Output the [x, y] coordinate of the center of the cell containing the given text.  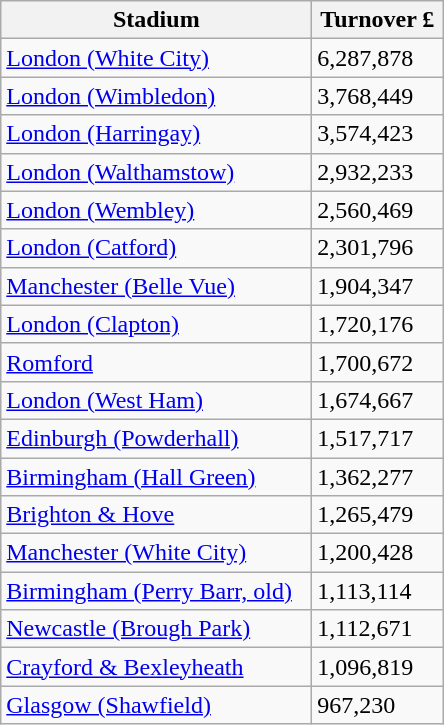
1,200,428 [378, 553]
1,674,667 [378, 400]
Edinburgh (Powderhall) [156, 438]
Turnover £ [378, 20]
London (West Ham) [156, 400]
Birmingham (Hall Green) [156, 477]
London (Walthamstow) [156, 172]
Newcastle (Brough Park) [156, 629]
967,230 [378, 705]
1,112,671 [378, 629]
Manchester (White City) [156, 553]
Crayford & Bexleyheath [156, 667]
3,574,423 [378, 134]
1,517,717 [378, 438]
Manchester (Belle Vue) [156, 286]
1,096,819 [378, 667]
2,301,796 [378, 248]
1,700,672 [378, 362]
London (Catford) [156, 248]
London (Wembley) [156, 210]
Brighton & Hove [156, 515]
2,560,469 [378, 210]
London (Clapton) [156, 324]
Stadium [156, 20]
London (White City) [156, 58]
London (Harringay) [156, 134]
3,768,449 [378, 96]
London (Wimbledon) [156, 96]
1,265,479 [378, 515]
1,904,347 [378, 286]
Glasgow (Shawfield) [156, 705]
Birmingham (Perry Barr, old) [156, 591]
6,287,878 [378, 58]
Romford [156, 362]
2,932,233 [378, 172]
1,113,114 [378, 591]
1,362,277 [378, 477]
1,720,176 [378, 324]
